Capture the cell that displays the provided text and extract its [x, y] central coordinate. 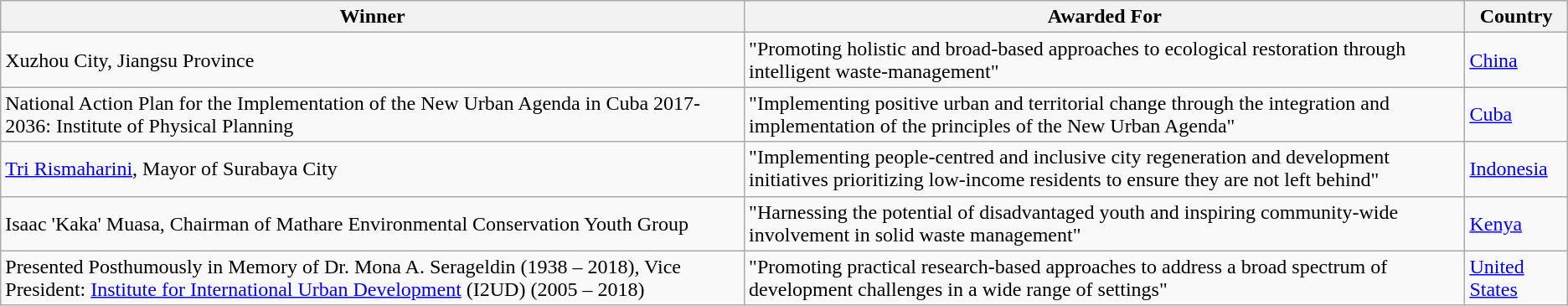
National Action Plan for the Implementation of the New Urban Agenda in Cuba 2017-2036: Institute of Physical Planning [373, 114]
Indonesia [1516, 169]
Winner [373, 17]
Kenya [1516, 223]
Awarded For [1105, 17]
Country [1516, 17]
United States [1516, 278]
Xuzhou City, Jiangsu Province [373, 60]
Isaac 'Kaka' Muasa, Chairman of Mathare Environmental Conservation Youth Group [373, 223]
"Harnessing the potential of disadvantaged youth and inspiring community-wide involvement in solid waste management" [1105, 223]
Tri Rismaharini, Mayor of Surabaya City [373, 169]
"Promoting practical research-based approaches to address a broad spectrum of development challenges in a wide range of settings" [1105, 278]
China [1516, 60]
"Implementing positive urban and territorial change through the integration and implementation of the principles of the New Urban Agenda" [1105, 114]
"Promoting holistic and broad-based approaches to ecological restoration through intelligent waste-management" [1105, 60]
Cuba [1516, 114]
